Search for the cell housing the specified text and yield its (X, Y) center coordinate. 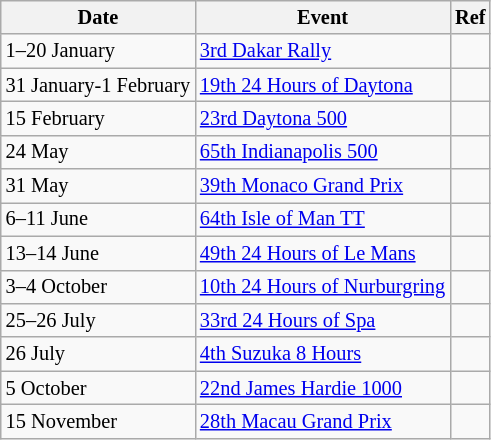
39th Monaco Grand Prix (322, 186)
4th Suzuka 8 Hours (322, 354)
31 January-1 February (98, 85)
13–14 June (98, 253)
31 May (98, 186)
22nd James Hardie 1000 (322, 388)
6–11 June (98, 219)
15 February (98, 118)
5 October (98, 388)
Ref (470, 17)
19th 24 Hours of Daytona (322, 85)
23rd Daytona 500 (322, 118)
33rd 24 Hours of Spa (322, 320)
Event (322, 17)
64th Isle of Man TT (322, 219)
3–4 October (98, 287)
26 July (98, 354)
10th 24 Hours of Nurburgring (322, 287)
24 May (98, 152)
1–20 January (98, 51)
28th Macau Grand Prix (322, 421)
3rd Dakar Rally (322, 51)
Date (98, 17)
49th 24 Hours of Le Mans (322, 253)
15 November (98, 421)
65th Indianapolis 500 (322, 152)
25–26 July (98, 320)
